For the text-containing cell, return its midpoint in (X, Y) coordinate format. 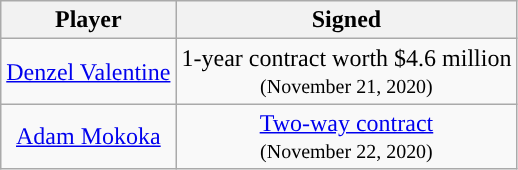
Two-way contract(November 22, 2020) (346, 136)
Denzel Valentine (88, 72)
Signed (346, 20)
Adam Mokoka (88, 136)
1-year contract worth $4.6 million(November 21, 2020) (346, 72)
Player (88, 20)
